Locate the cell with the specified text and output its [x, y] center coordinate. 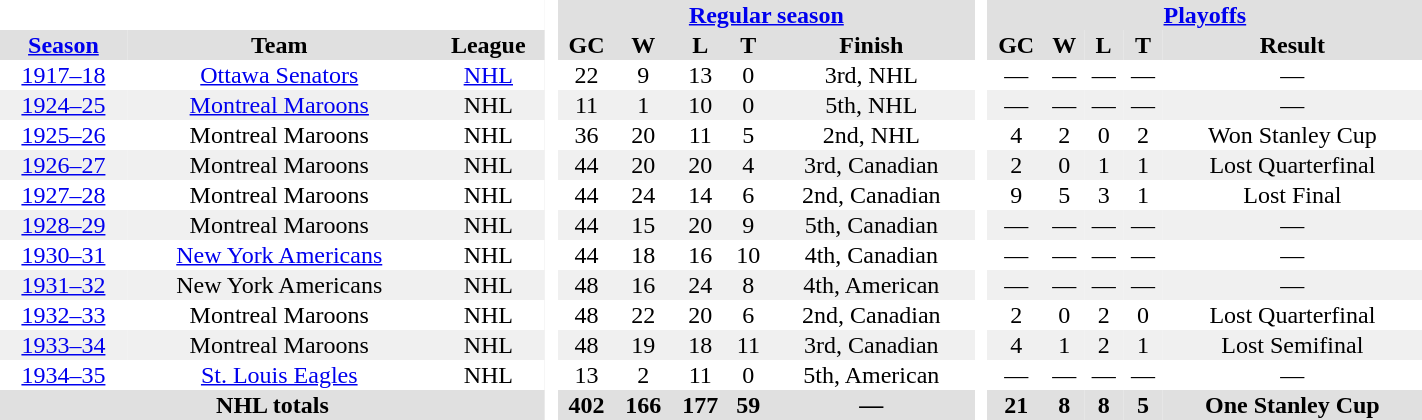
1931–32 [64, 285]
4th, Canadian [872, 255]
Lost Semifinal [1292, 345]
Team [280, 45]
Result [1292, 45]
Playoffs [1205, 15]
Won Stanley Cup [1292, 135]
36 [586, 135]
1917–18 [64, 75]
2nd, NHL [872, 135]
Ottawa Senators [280, 75]
5th, NHL [872, 105]
One Stanley Cup [1292, 405]
14 [700, 195]
1925–26 [64, 135]
21 [1016, 405]
St. Louis Eagles [280, 375]
5th, Canadian [872, 225]
1932–33 [64, 315]
1930–31 [64, 255]
59 [748, 405]
1934–35 [64, 375]
League [488, 45]
1928–29 [64, 225]
1924–25 [64, 105]
15 [644, 225]
166 [644, 405]
Finish [872, 45]
3rd, NHL [872, 75]
NHL totals [272, 405]
5th, American [872, 375]
3 [1104, 195]
177 [700, 405]
Season [64, 45]
19 [644, 345]
402 [586, 405]
Regular season [766, 15]
Lost Final [1292, 195]
1927–28 [64, 195]
1933–34 [64, 345]
1926–27 [64, 165]
4th, American [872, 285]
